From the cell containing the given text, extract its center point as (x, y) coordinate. 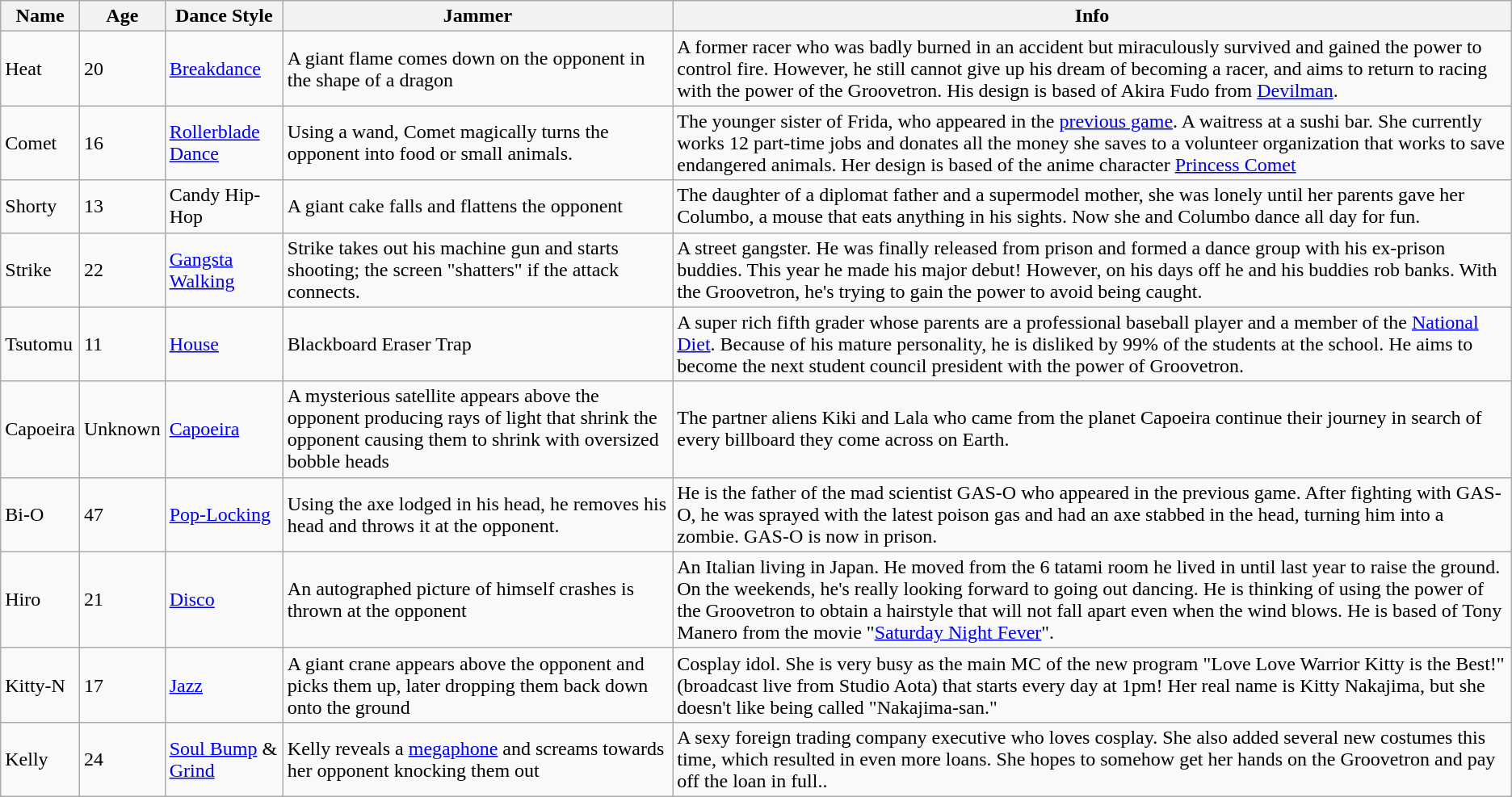
20 (122, 69)
Rollerblade Dance (224, 143)
Unknown (122, 430)
11 (122, 344)
Using a wand, Comet magically turns the opponent into food or small animals. (477, 143)
Using the axe lodged in his head, he removes his head and throws it at the opponent. (477, 514)
Kitty-N (40, 685)
Gangsta Walking (224, 270)
47 (122, 514)
17 (122, 685)
Dance Style (224, 16)
Disco (224, 599)
Strike (40, 270)
Shorty (40, 207)
Name (40, 16)
Info (1092, 16)
An autographed picture of himself crashes is thrown at the opponent (477, 599)
Age (122, 16)
Kelly reveals a megaphone and screams towards her opponent knocking them out (477, 759)
Jazz (224, 685)
The partner aliens Kiki and Lala who came from the planet Capoeira continue their journey in search of every billboard they come across on Earth. (1092, 430)
Hiro (40, 599)
Strike takes out his machine gun and starts shooting; the screen "shatters" if the attack connects. (477, 270)
Jammer (477, 16)
Candy Hip-Hop (224, 207)
Soul Bump & Grind (224, 759)
Bi-O (40, 514)
22 (122, 270)
Tsutomu (40, 344)
Breakdance (224, 69)
24 (122, 759)
Comet (40, 143)
16 (122, 143)
Blackboard Eraser Trap (477, 344)
A giant flame comes down on the opponent in the shape of a dragon (477, 69)
21 (122, 599)
Heat (40, 69)
House (224, 344)
A mysterious satellite appears above the opponent producing rays of light that shrink the opponent causing them to shrink with oversized bobble heads (477, 430)
Kelly (40, 759)
13 (122, 207)
Pop-Locking (224, 514)
A giant crane appears above the opponent and picks them up, later dropping them back down onto the ground (477, 685)
A giant cake falls and flattens the opponent (477, 207)
